From the cell containing the given text, extract its center point as (x, y) coordinate. 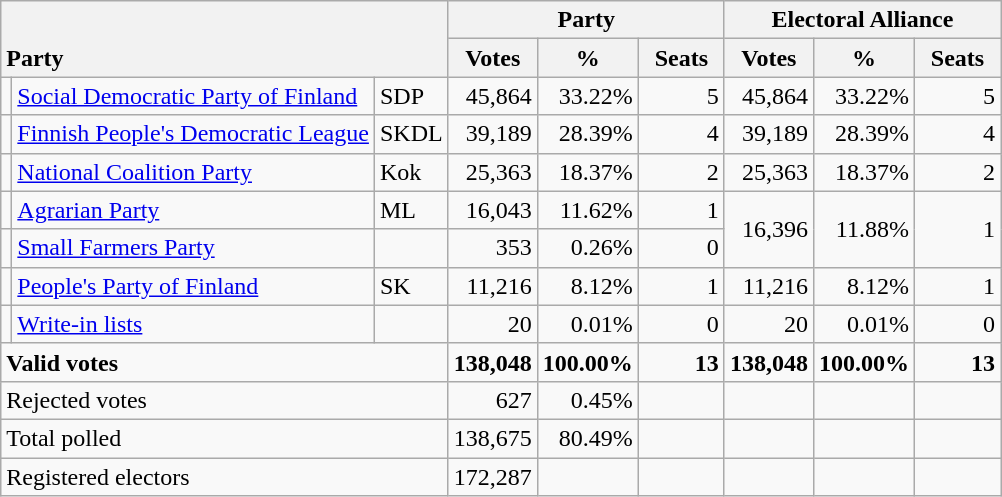
11.88% (864, 229)
Kok (411, 172)
11.62% (588, 210)
16,396 (768, 229)
0.26% (588, 248)
Agrarian Party (194, 210)
138,675 (492, 438)
SDP (411, 96)
Small Farmers Party (194, 248)
Finnish People's Democratic League (194, 134)
Electoral Alliance (862, 20)
16,043 (492, 210)
National Coalition Party (194, 172)
Rejected votes (224, 400)
Social Democratic Party of Finland (194, 96)
People's Party of Finland (194, 286)
627 (492, 400)
Total polled (224, 438)
0.45% (588, 400)
172,287 (492, 477)
Valid votes (224, 362)
SK (411, 286)
SKDL (411, 134)
ML (411, 210)
80.49% (588, 438)
353 (492, 248)
Registered electors (224, 477)
Write-in lists (194, 324)
